Locate the cell with the specified text and output its [x, y] center coordinate. 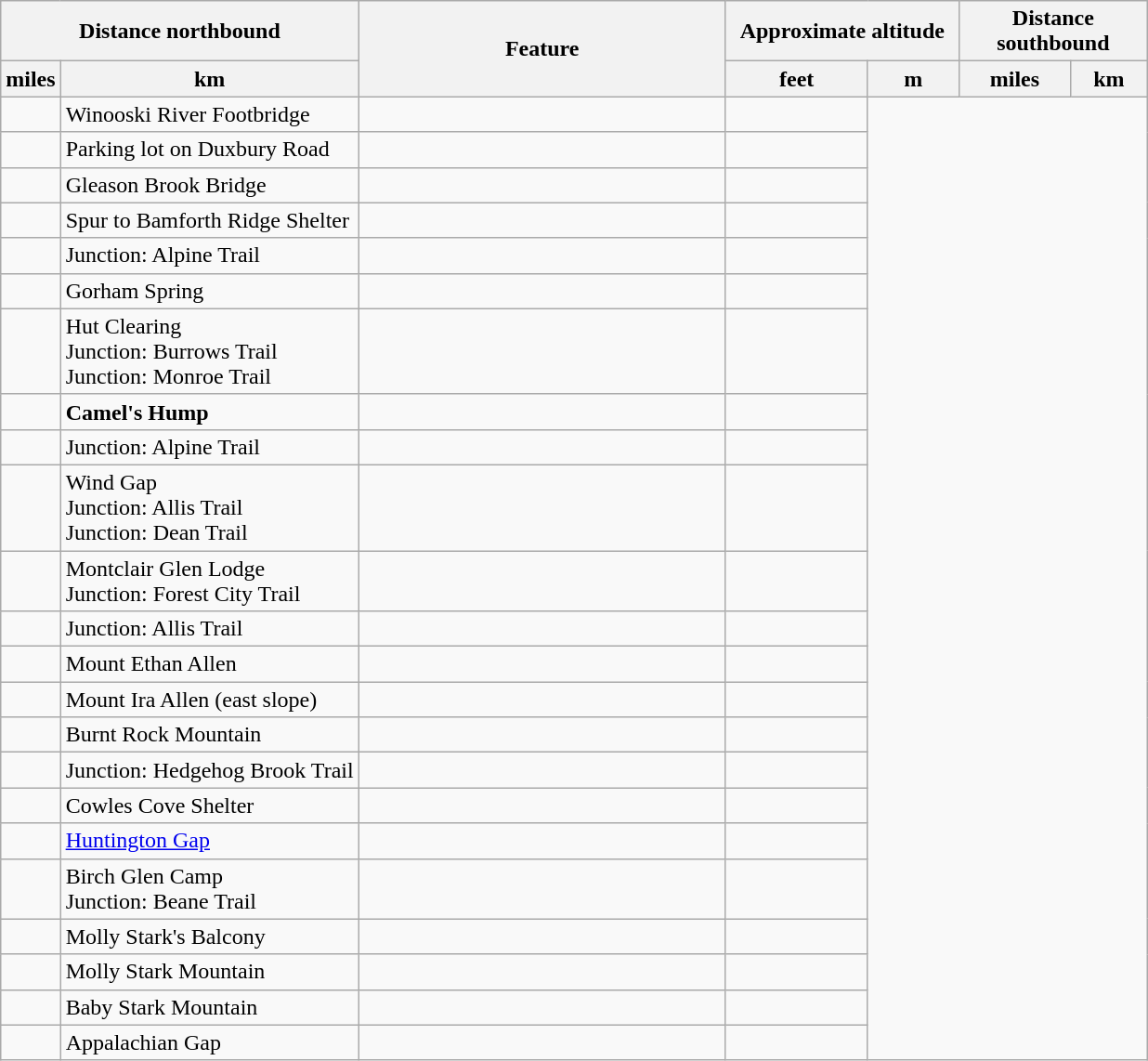
Baby Stark Mountain [210, 1007]
Molly Stark's Balcony [210, 937]
m [913, 79]
Distance northbound [180, 32]
Mount Ethan Allen [210, 664]
Spur to Bamforth Ridge Shelter [210, 220]
Gleason Brook Bridge [210, 185]
Wind GapJunction: Allis TrailJunction: Dean Trail [210, 507]
Huntington Gap [210, 841]
Montclair Glen LodgeJunction: Forest City Trail [210, 580]
Winooski River Footbridge [210, 114]
Camel's Hump [210, 412]
Molly Stark Mountain [210, 972]
Gorham Spring [210, 291]
Cowles Cove Shelter [210, 806]
Junction: Allis Trail [210, 629]
Birch Glen CampJunction: Beane Trail [210, 888]
feet [797, 79]
Burnt Rock Mountain [210, 735]
Distance southbound [1053, 32]
Feature [542, 48]
Parking lot on Duxbury Road [210, 150]
Appalachian Gap [210, 1042]
Junction: Hedgehog Brook Trail [210, 770]
Hut ClearingJunction: Burrows TrailJunction: Monroe Trail [210, 351]
Mount Ira Allen (east slope) [210, 700]
Approximate altitude [841, 32]
